Capture the cell that displays the provided text and extract its [x, y] central coordinate. 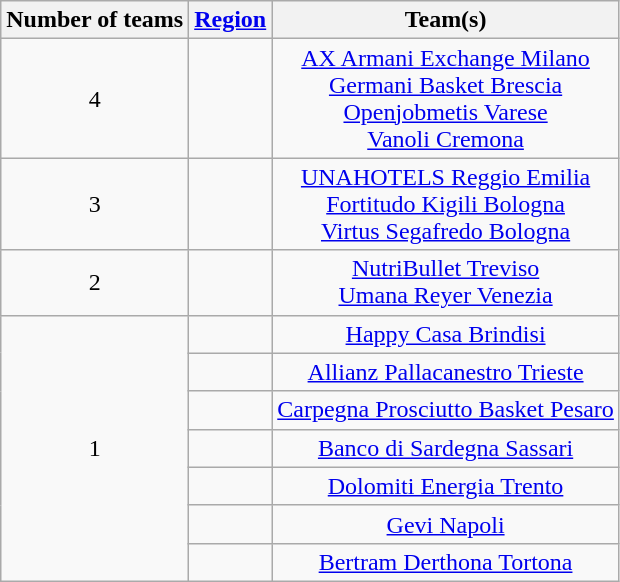
4 [95, 98]
1 [95, 448]
Carpegna Prosciutto Basket Pesaro [446, 410]
Allianz Pallacanestro Trieste [446, 372]
NutriBullet TrevisoUmana Reyer Venezia [446, 282]
Gevi Napoli [446, 524]
UNAHOTELS Reggio EmiliaFortitudo Kigili BolognaVirtus Segafredo Bologna [446, 204]
Region [230, 20]
Dolomiti Energia Trento [446, 486]
Banco di Sardegna Sassari [446, 448]
Team(s) [446, 20]
3 [95, 204]
Number of teams [95, 20]
Happy Casa Brindisi [446, 334]
Bertram Derthona Tortona [446, 562]
2 [95, 282]
AX Armani Exchange MilanoGermani Basket BresciaOpenjobmetis VareseVanoli Cremona [446, 98]
